Search for the cell housing the specified text and yield its (x, y) center coordinate. 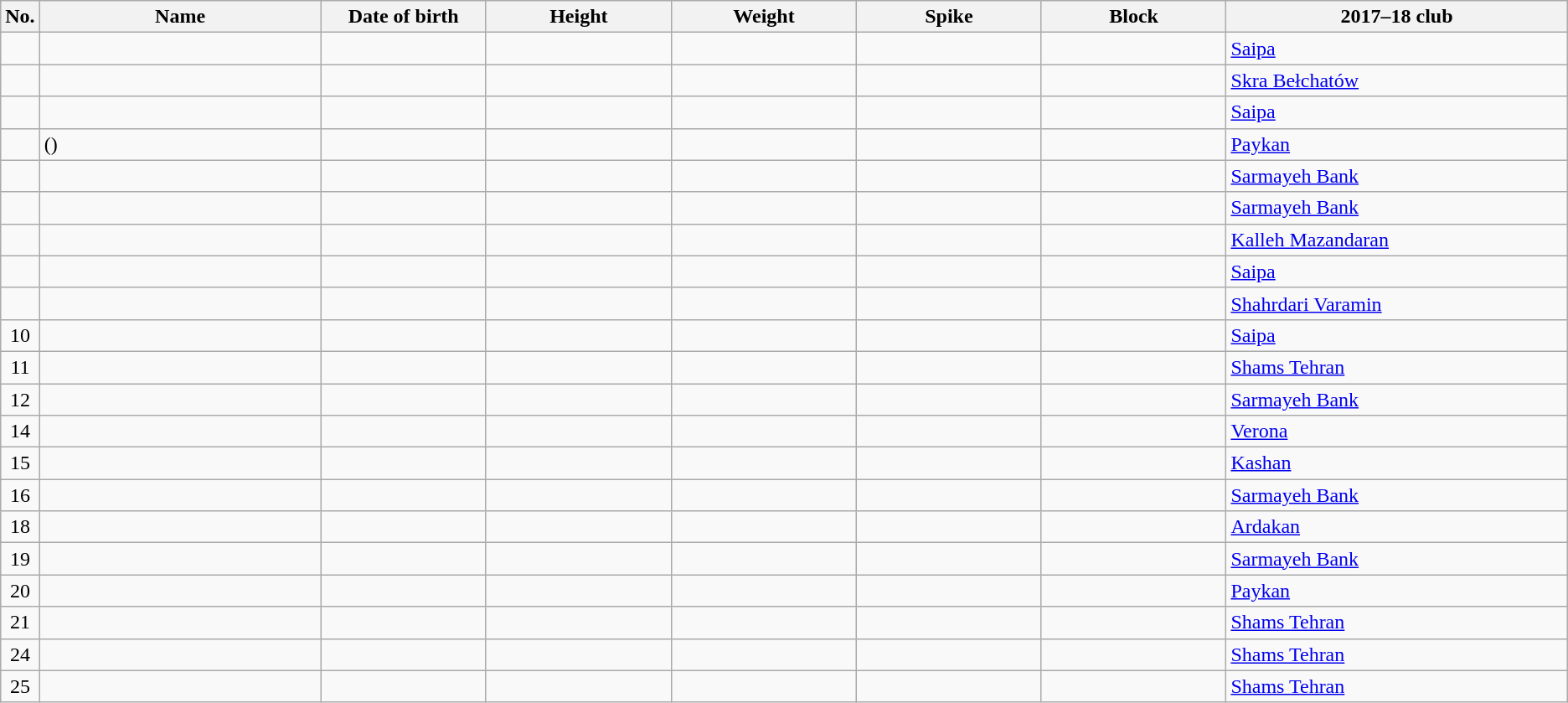
Weight (764, 17)
18 (20, 527)
Kashan (1397, 463)
Date of birth (404, 17)
Height (578, 17)
25 (20, 686)
14 (20, 432)
2017–18 club (1397, 17)
Verona (1397, 432)
10 (20, 335)
16 (20, 495)
Spike (950, 17)
24 (20, 654)
19 (20, 559)
Shahrdari Varamin (1397, 303)
Name (180, 17)
11 (20, 367)
Ardakan (1397, 527)
Block (1134, 17)
12 (20, 400)
No. (20, 17)
() (180, 144)
15 (20, 463)
Kalleh Mazandaran (1397, 240)
Skra Bełchatów (1397, 80)
20 (20, 591)
21 (20, 623)
